Output the (x, y) coordinate of the center of the cell containing the given text.  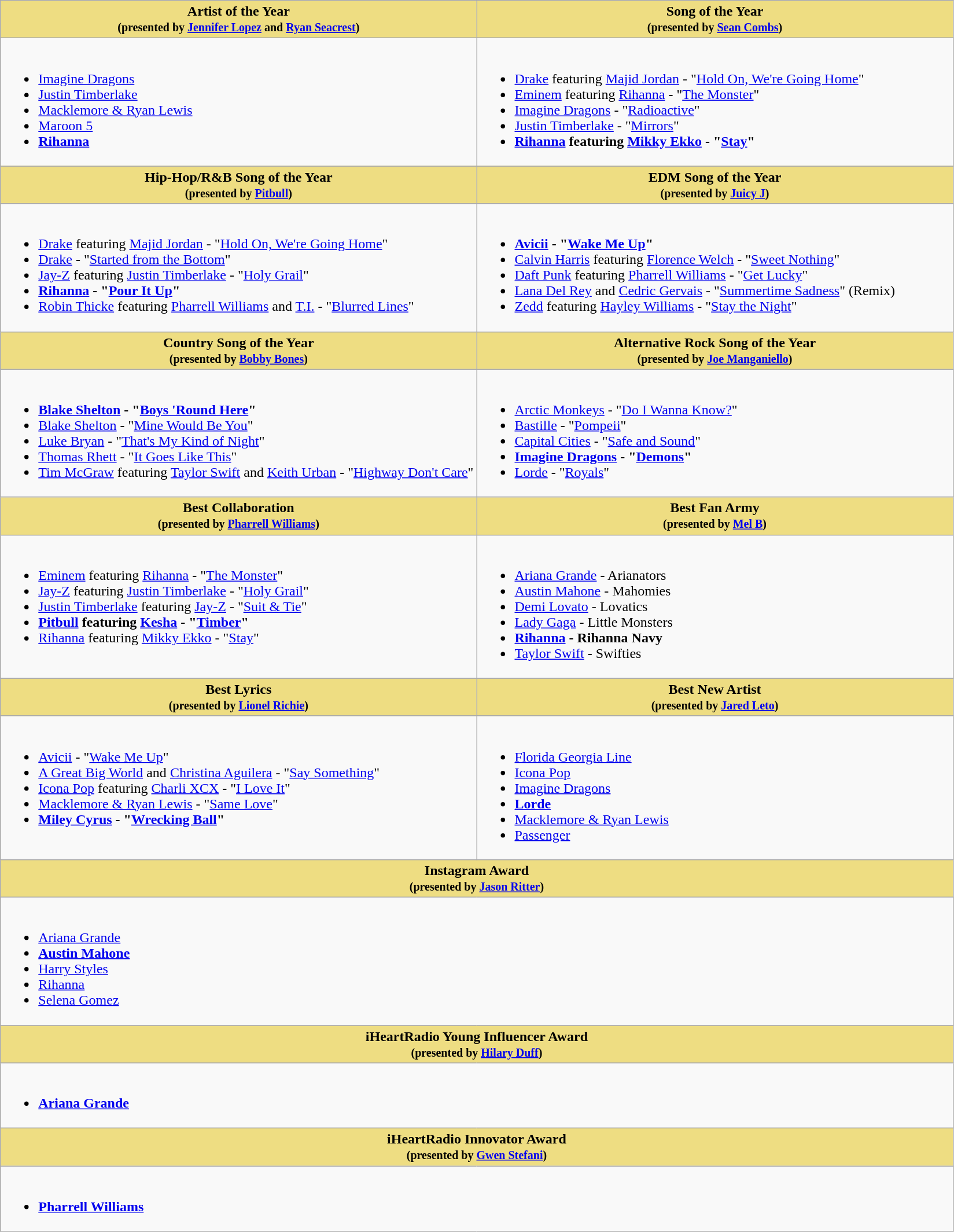
Best Lyrics(presented by Lionel Richie) (238, 697)
Country Song of the Year(presented by Bobby Bones) (238, 351)
Song of the Year(presented by Sean Combs) (715, 20)
iHeartRadio Innovator Award(presented by Gwen Stefani) (477, 1147)
Ariana Grande - ArianatorsAustin Mahone - MahomiesDemi Lovato - LovaticsLady Gaga - Little Monsters Rihanna - Rihanna NavyTaylor Swift - Swifties (715, 606)
Florida Georgia LineIcona PopImagine Dragons LordeMacklemore & Ryan LewisPassenger (715, 788)
Best New Artist(presented by Jared Leto) (715, 697)
Imagine DragonsJustin TimberlakeMacklemore & Ryan LewisMaroon 5 Rihanna (238, 102)
Ariana Grande Austin MahoneHarry StylesRihannaSelena Gomez (477, 961)
Pharrell Williams (477, 1199)
EDM Song of the Year(presented by Juicy J) (715, 185)
Best Collaboration(presented by Pharrell Williams) (238, 516)
Alternative Rock Song of the Year(presented by Joe Manganiello) (715, 351)
Hip-Hop/R&B Song of the Year(presented by Pitbull) (238, 185)
Arctic Monkeys - "Do I Wanna Know?"Bastille - "Pompeii"Capital Cities - "Safe and Sound" Imagine Dragons - "Demons"Lorde - "Royals" (715, 433)
Best Fan Army(presented by Mel B) (715, 516)
iHeartRadio Young Influencer Award(presented by Hilary Duff) (477, 1044)
Instagram Award(presented by Jason Ritter) (477, 878)
Ariana Grande (477, 1096)
Artist of the Year(presented by Jennifer Lopez and Ryan Seacrest) (238, 20)
